Identify which cell holds the provided text, then report its [x, y] central coordinate. 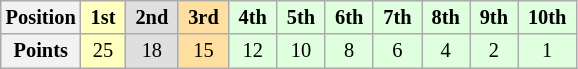
8th [446, 17]
10th [547, 17]
7th [397, 17]
3rd [203, 17]
1st [104, 17]
25 [104, 51]
9th [494, 17]
Points [41, 51]
4 [446, 51]
5th [301, 17]
15 [203, 51]
2nd [152, 17]
Position [41, 17]
8 [349, 51]
6th [349, 17]
10 [301, 51]
6 [397, 51]
18 [152, 51]
12 [253, 51]
2 [494, 51]
4th [253, 17]
1 [547, 51]
